Output the [x, y] coordinate of the center of the cell containing the given text.  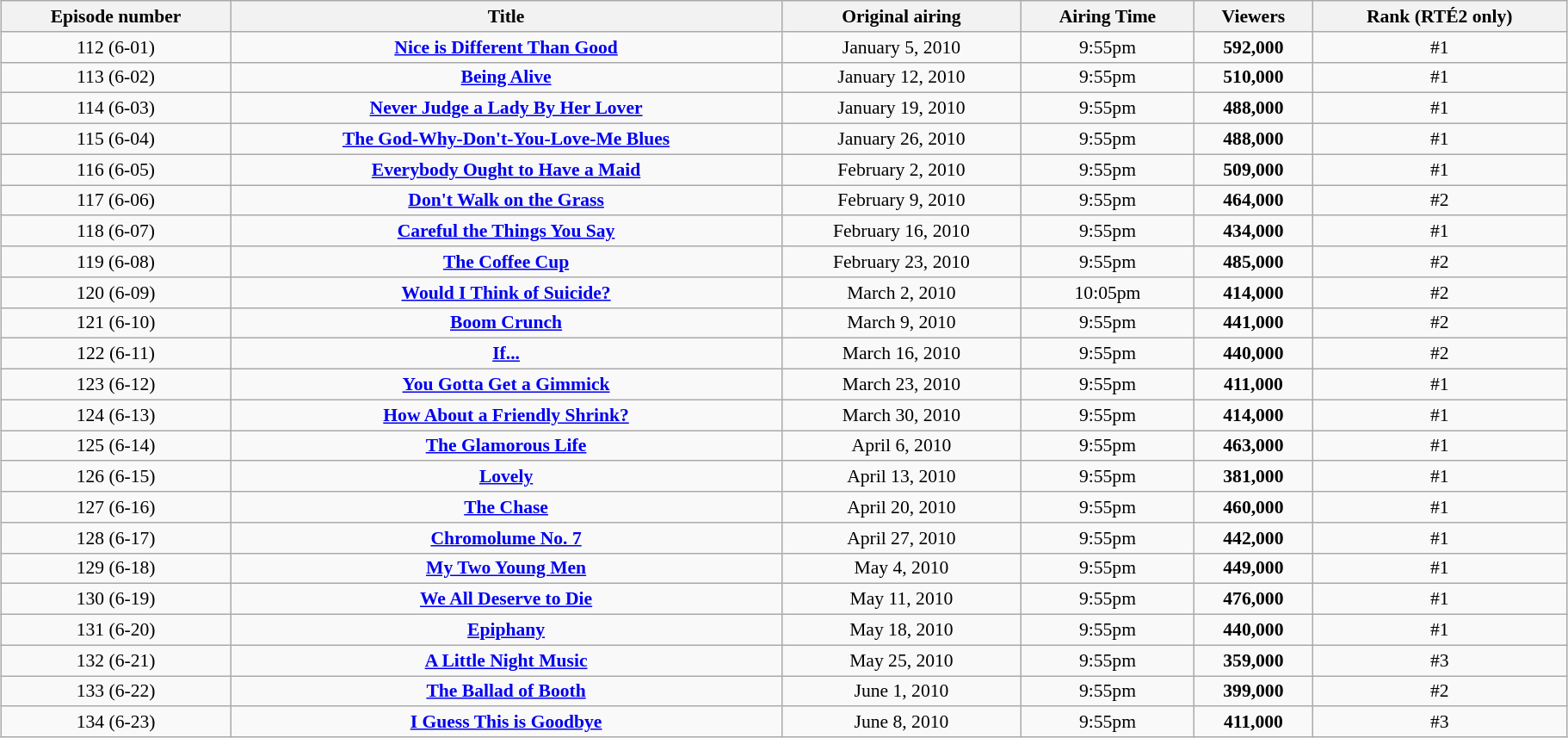
April 6, 2010 [902, 446]
460,000 [1253, 507]
118 (6-07) [116, 232]
A Little Night Music [506, 660]
120 (6-09) [116, 293]
Never Judge a Lady By Her Lover [506, 109]
131 (6-20) [116, 630]
509,000 [1253, 170]
February 9, 2010 [902, 201]
How About a Friendly Shrink? [506, 415]
485,000 [1253, 262]
124 (6-13) [116, 415]
449,000 [1253, 568]
464,000 [1253, 201]
February 23, 2010 [902, 262]
132 (6-21) [116, 660]
442,000 [1253, 538]
Original airing [902, 16]
Boom Crunch [506, 323]
March 30, 2010 [902, 415]
My Two Young Men [506, 568]
592,000 [1253, 47]
121 (6-10) [116, 323]
129 (6-18) [116, 568]
March 16, 2010 [902, 354]
May 4, 2010 [902, 568]
May 25, 2010 [902, 660]
476,000 [1253, 599]
117 (6-06) [116, 201]
The Coffee Cup [506, 262]
Rank (RTÉ2 only) [1439, 16]
123 (6-12) [116, 385]
119 (6-08) [116, 262]
Epiphany [506, 630]
Don't Walk on the Grass [506, 201]
122 (6-11) [116, 354]
116 (6-05) [116, 170]
January 26, 2010 [902, 140]
115 (6-04) [116, 140]
Would I Think of Suicide? [506, 293]
The Ballad of Booth [506, 691]
126 (6-15) [116, 477]
127 (6-16) [116, 507]
January 5, 2010 [902, 47]
April 13, 2010 [902, 477]
399,000 [1253, 691]
112 (6-01) [116, 47]
May 11, 2010 [902, 599]
March 23, 2010 [902, 385]
128 (6-17) [116, 538]
February 2, 2010 [902, 170]
133 (6-22) [116, 691]
434,000 [1253, 232]
Chromolume No. 7 [506, 538]
Lovely [506, 477]
February 16, 2010 [902, 232]
10:05pm [1107, 293]
January 12, 2010 [902, 78]
Viewers [1253, 16]
May 18, 2010 [902, 630]
The God-Why-Don't-You-Love-Me Blues [506, 140]
441,000 [1253, 323]
113 (6-02) [116, 78]
Nice is Different Than Good [506, 47]
March 9, 2010 [902, 323]
359,000 [1253, 660]
Everybody Ought to Have a Maid [506, 170]
I Guess This is Goodbye [506, 722]
April 27, 2010 [902, 538]
Title [506, 16]
March 2, 2010 [902, 293]
463,000 [1253, 446]
June 1, 2010 [902, 691]
125 (6-14) [116, 446]
Episode number [116, 16]
Airing Time [1107, 16]
114 (6-03) [116, 109]
The Glamorous Life [506, 446]
Being Alive [506, 78]
510,000 [1253, 78]
The Chase [506, 507]
381,000 [1253, 477]
June 8, 2010 [902, 722]
We All Deserve to Die [506, 599]
April 20, 2010 [902, 507]
134 (6-23) [116, 722]
Careful the Things You Say [506, 232]
January 19, 2010 [902, 109]
If... [506, 354]
You Gotta Get a Gimmick [506, 385]
130 (6-19) [116, 599]
